From the cell containing the given text, extract its center point as [x, y] coordinate. 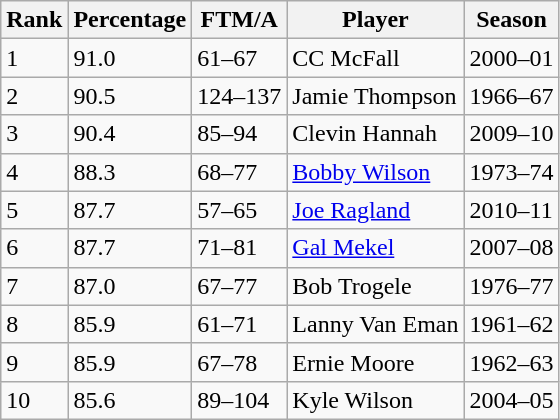
8 [34, 324]
61–71 [240, 324]
89–104 [240, 400]
91.0 [130, 58]
2000–01 [512, 58]
1973–74 [512, 172]
10 [34, 400]
71–81 [240, 248]
Player [376, 20]
4 [34, 172]
67–77 [240, 286]
Rank [34, 20]
9 [34, 362]
7 [34, 286]
1976–77 [512, 286]
124–137 [240, 96]
2 [34, 96]
Bobby Wilson [376, 172]
85.6 [130, 400]
3 [34, 134]
1962–63 [512, 362]
90.5 [130, 96]
1966–67 [512, 96]
87.0 [130, 286]
2010–11 [512, 210]
57–65 [240, 210]
CC McFall [376, 58]
1961–62 [512, 324]
90.4 [130, 134]
67–78 [240, 362]
2007–08 [512, 248]
Clevin Hannah [376, 134]
FTM/A [240, 20]
85–94 [240, 134]
Lanny Van Eman [376, 324]
88.3 [130, 172]
Joe Ragland [376, 210]
2009–10 [512, 134]
Percentage [130, 20]
Season [512, 20]
61–67 [240, 58]
5 [34, 210]
Ernie Moore [376, 362]
68–77 [240, 172]
Gal Mekel [376, 248]
6 [34, 248]
Kyle Wilson [376, 400]
1 [34, 58]
Jamie Thompson [376, 96]
Bob Trogele [376, 286]
2004–05 [512, 400]
